Search for the cell housing the specified text and yield its (x, y) center coordinate. 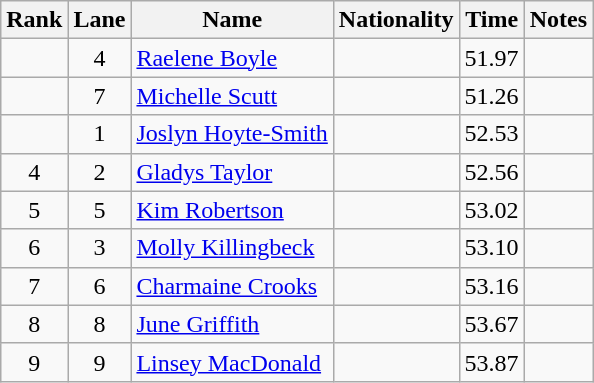
1 (100, 134)
Nationality (396, 20)
Lane (100, 20)
Michelle Scutt (232, 96)
Gladys Taylor (232, 172)
53.87 (492, 362)
53.10 (492, 248)
53.16 (492, 286)
3 (100, 248)
Name (232, 20)
53.02 (492, 210)
Linsey MacDonald (232, 362)
51.97 (492, 58)
Joslyn Hoyte-Smith (232, 134)
Raelene Boyle (232, 58)
Molly Killingbeck (232, 248)
51.26 (492, 96)
Charmaine Crooks (232, 286)
52.53 (492, 134)
53.67 (492, 324)
Kim Robertson (232, 210)
Time (492, 20)
Notes (558, 20)
2 (100, 172)
Rank (34, 20)
June Griffith (232, 324)
52.56 (492, 172)
